Output the [x, y] coordinate of the center of the cell containing the given text.  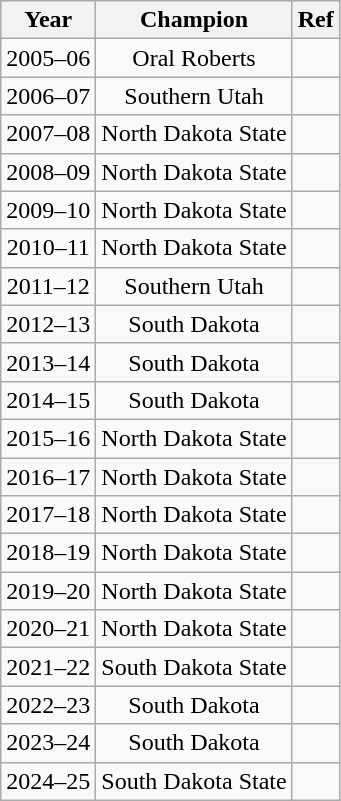
2015–16 [48, 438]
2018–19 [48, 553]
2019–20 [48, 591]
2023–24 [48, 743]
2012–13 [48, 324]
2014–15 [48, 400]
2010–11 [48, 248]
2024–25 [48, 781]
Year [48, 20]
2005–06 [48, 58]
Ref [316, 20]
2016–17 [48, 477]
2006–07 [48, 96]
2007–08 [48, 134]
Champion [194, 20]
2013–14 [48, 362]
Oral Roberts [194, 58]
2021–22 [48, 667]
2017–18 [48, 515]
2008–09 [48, 172]
2022–23 [48, 705]
2020–21 [48, 629]
2009–10 [48, 210]
2011–12 [48, 286]
